Extract the (X, Y) coordinate from the center of the cell holding the provided text.  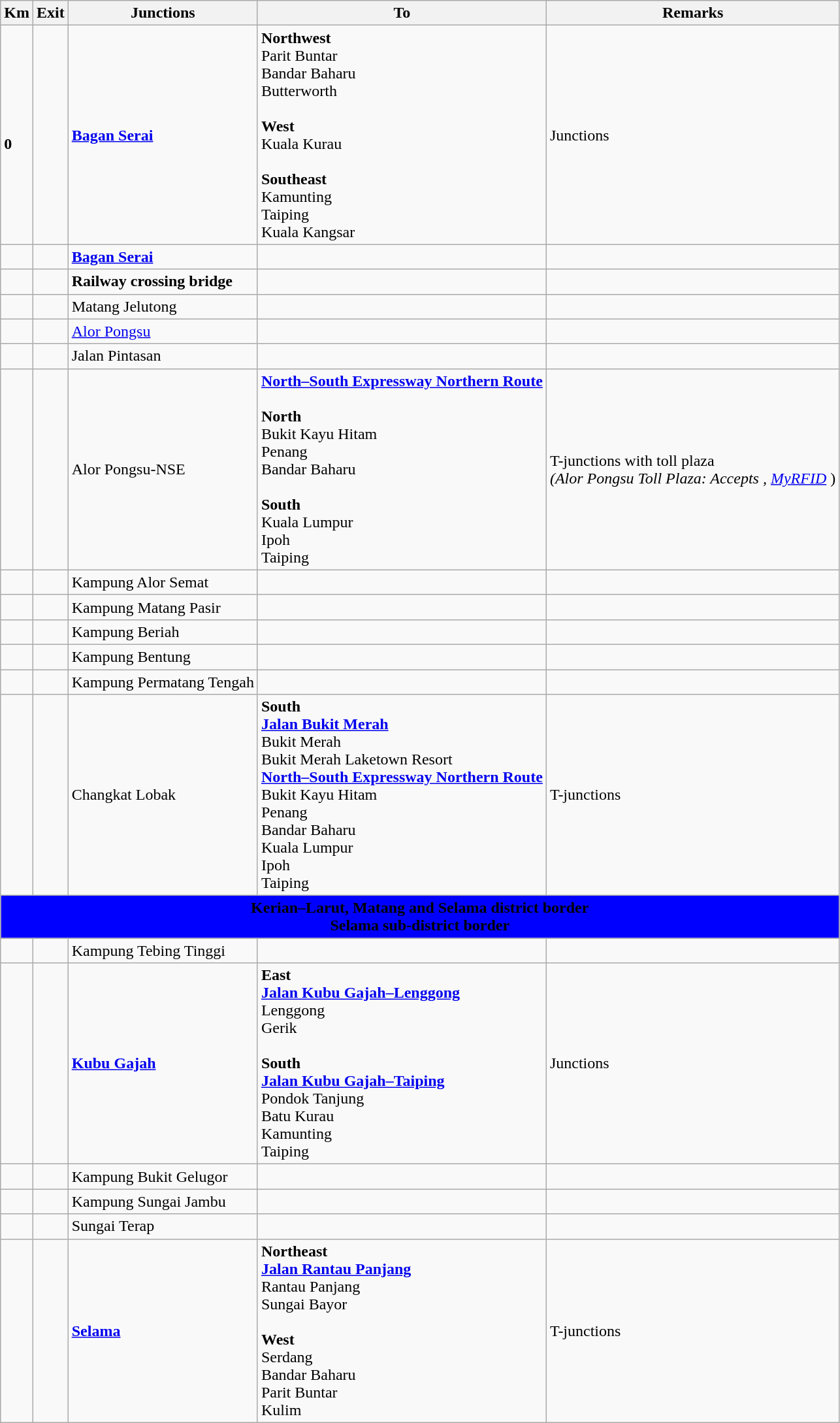
T-junctions with toll plaza(Alor Pongsu Toll Plaza: Accepts , MyRFID ) (692, 469)
Sungai Terap (163, 1226)
Kerian–Larut, Matang and Selama district borderSelama sub-district border (420, 917)
Northwest Parit Buntar Bandar Baharu ButterworthWest Kuala KurauSoutheast Kamunting Taiping Kuala Kangsar (402, 135)
To (402, 13)
Alor Pongsu (163, 331)
Kampung Beriah (163, 632)
Kampung Matang Pasir (163, 607)
Kampung Tebing Tinggi (163, 951)
Km (17, 13)
Changkat Lobak (163, 795)
Matang Jelutong (163, 306)
Jalan Pintasan (163, 356)
Kampung Permatang Tengah (163, 681)
East Jalan Kubu Gajah–LenggongLenggongGerikSouth Jalan Kubu Gajah–TaipingPondok TanjungBatu KurauKamuntingTaiping (402, 1064)
Kampung Alor Semat (163, 582)
Kampung Bentung (163, 657)
Railway crossing bridge (163, 282)
Kampung Bukit Gelugor (163, 1177)
Alor Pongsu-NSE (163, 469)
Kubu Gajah (163, 1064)
Exit (50, 13)
Remarks (692, 13)
North–South Expressway Northern RouteNorthBukit Kayu HitamPenangBandar BaharuSouth Kuala LumpurIpohTaiping (402, 469)
0 (17, 135)
Northeast Jalan Rantau PanjangRantau PanjangSungai BayorWest Serdang Bandar Baharu Parit Buntar Kulim (402, 1330)
Selama (163, 1330)
Kampung Sungai Jambu (163, 1202)
